Locate the cell with the specified text and output its [X, Y] center coordinate. 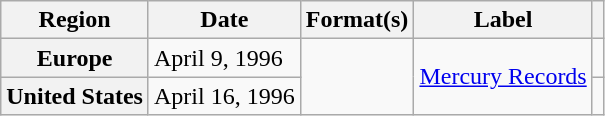
Region [75, 20]
Date [224, 20]
Europe [75, 58]
April 16, 1996 [224, 96]
United States [75, 96]
Mercury Records [503, 77]
Label [503, 20]
Format(s) [357, 20]
April 9, 1996 [224, 58]
